Determine the [X, Y] coordinate at the center of the cell enclosing the given text.  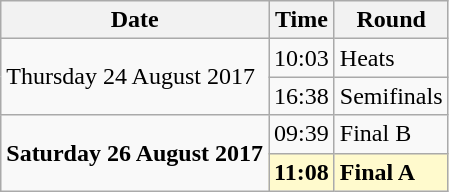
Thursday 24 August 2017 [135, 77]
Semifinals [391, 96]
Heats [391, 58]
Time [302, 20]
09:39 [302, 134]
Final A [391, 172]
11:08 [302, 172]
Saturday 26 August 2017 [135, 153]
10:03 [302, 58]
16:38 [302, 96]
Final B [391, 134]
Date [135, 20]
Round [391, 20]
